Capture the cell that displays the provided text and extract its [x, y] central coordinate. 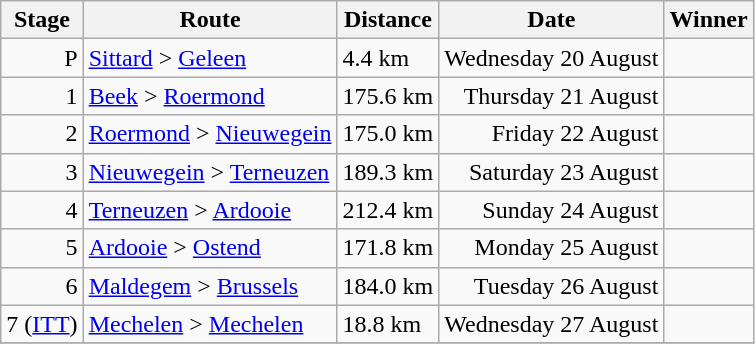
Beek > Roermond [210, 96]
Date [552, 20]
Mechelen > Mechelen [210, 324]
189.3 km [388, 172]
175.0 km [388, 134]
5 [42, 248]
3 [42, 172]
Maldegem > Brussels [210, 286]
Saturday 23 August [552, 172]
Ardooie > Ostend [210, 248]
7 (ITT) [42, 324]
Winner [708, 20]
18.8 km [388, 324]
6 [42, 286]
Thursday 21 August [552, 96]
Wednesday 20 August [552, 58]
Distance [388, 20]
Roermond > Nieuwegein [210, 134]
171.8 km [388, 248]
Sunday 24 August [552, 210]
175.6 km [388, 96]
P [42, 58]
Nieuwegein > Terneuzen [210, 172]
Friday 22 August [552, 134]
Wednesday 27 August [552, 324]
Monday 25 August [552, 248]
Stage [42, 20]
184.0 km [388, 286]
212.4 km [388, 210]
2 [42, 134]
4.4 km [388, 58]
Sittard > Geleen [210, 58]
4 [42, 210]
Route [210, 20]
1 [42, 96]
Tuesday 26 August [552, 286]
Terneuzen > Ardooie [210, 210]
